Extract the (X, Y) coordinate from the center of the cell holding the provided text.  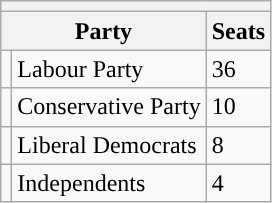
8 (238, 145)
10 (238, 107)
Independents (109, 183)
36 (238, 69)
4 (238, 183)
Labour Party (109, 69)
Liberal Democrats (109, 145)
Seats (238, 31)
Conservative Party (109, 107)
Party (104, 31)
